Find where the given text appears and provide that cell's center as (X, Y) coordinate. 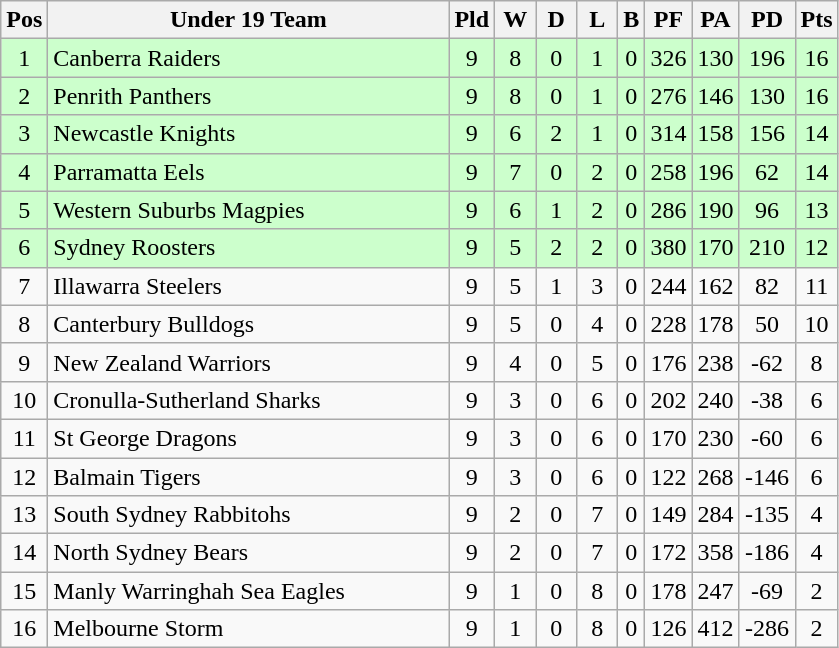
240 (716, 400)
176 (668, 362)
-186 (767, 553)
50 (767, 324)
158 (716, 134)
202 (668, 400)
Pts (816, 20)
286 (668, 210)
L (598, 20)
-38 (767, 400)
Pos (24, 20)
-146 (767, 477)
B (632, 20)
190 (716, 210)
Sydney Roosters (248, 248)
358 (716, 553)
258 (668, 172)
Under 19 Team (248, 20)
South Sydney Rabbitohs (248, 515)
326 (668, 58)
Cronulla-Sutherland Sharks (248, 400)
PF (668, 20)
-135 (767, 515)
-286 (767, 629)
276 (668, 96)
380 (668, 248)
126 (668, 629)
62 (767, 172)
156 (767, 134)
Illawarra Steelers (248, 286)
W (516, 20)
North Sydney Bears (248, 553)
284 (716, 515)
210 (767, 248)
247 (716, 591)
412 (716, 629)
230 (716, 438)
Canterbury Bulldogs (248, 324)
238 (716, 362)
314 (668, 134)
Canberra Raiders (248, 58)
82 (767, 286)
PA (716, 20)
228 (668, 324)
-62 (767, 362)
Manly Warringhah Sea Eagles (248, 591)
96 (767, 210)
Newcastle Knights (248, 134)
Parramatta Eels (248, 172)
162 (716, 286)
172 (668, 553)
Western Suburbs Magpies (248, 210)
-60 (767, 438)
15 (24, 591)
-69 (767, 591)
149 (668, 515)
D (556, 20)
244 (668, 286)
Balmain Tigers (248, 477)
New Zealand Warriors (248, 362)
146 (716, 96)
Penrith Panthers (248, 96)
St George Dragons (248, 438)
Melbourne Storm (248, 629)
122 (668, 477)
Pld (472, 20)
PD (767, 20)
268 (716, 477)
